Identify which cell holds the provided text, then report its (X, Y) central coordinate. 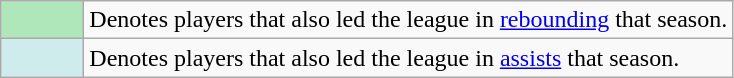
Denotes players that also led the league in assists that season. (408, 58)
Denotes players that also led the league in rebounding that season. (408, 20)
